Return [X, Y] of the center of cell containing provided text 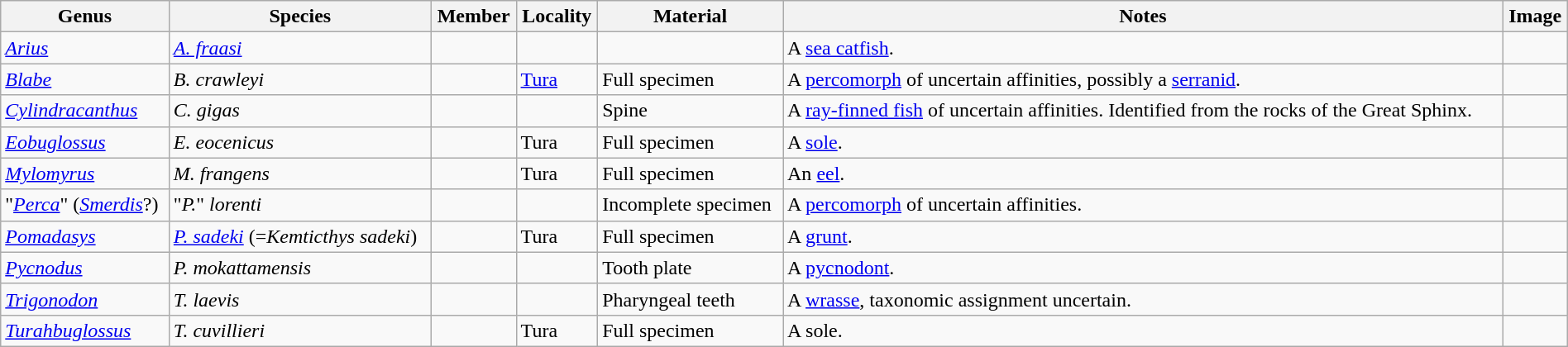
Turahbuglossus [85, 330]
A percomorph of uncertain affinities. [1143, 205]
A ray-finned fish of uncertain affinities. Identified from the rocks of the Great Sphinx. [1143, 111]
Spine [691, 111]
"Perca" (Smerdis?) [85, 205]
An eel. [1143, 173]
A wrasse, taxonomic assignment uncertain. [1143, 299]
Material [691, 17]
Cylindracanthus [85, 111]
Pharyngeal teeth [691, 299]
Image [1535, 17]
Tooth plate [691, 268]
Pomadasys [85, 236]
Member [473, 17]
A. fraasi [299, 48]
Blabe [85, 79]
Eobuglossus [85, 142]
Pycnodus [85, 268]
A percomorph of uncertain affinities, possibly a serranid. [1143, 79]
A sea catfish. [1143, 48]
C. gigas [299, 111]
Notes [1143, 17]
A grunt. [1143, 236]
Incomplete specimen [691, 205]
P. mokattamensis [299, 268]
Genus [85, 17]
M. frangens [299, 173]
Locality [557, 17]
A pycnodont. [1143, 268]
"P." lorenti [299, 205]
E. eocenicus [299, 142]
Mylomyrus [85, 173]
Arius [85, 48]
Trigonodon [85, 299]
T. laevis [299, 299]
T. cuvillieri [299, 330]
B. crawleyi [299, 79]
Species [299, 17]
P. sadeki (=Kemticthys sadeki) [299, 236]
